Identify which cell holds the provided text, then report its [x, y] central coordinate. 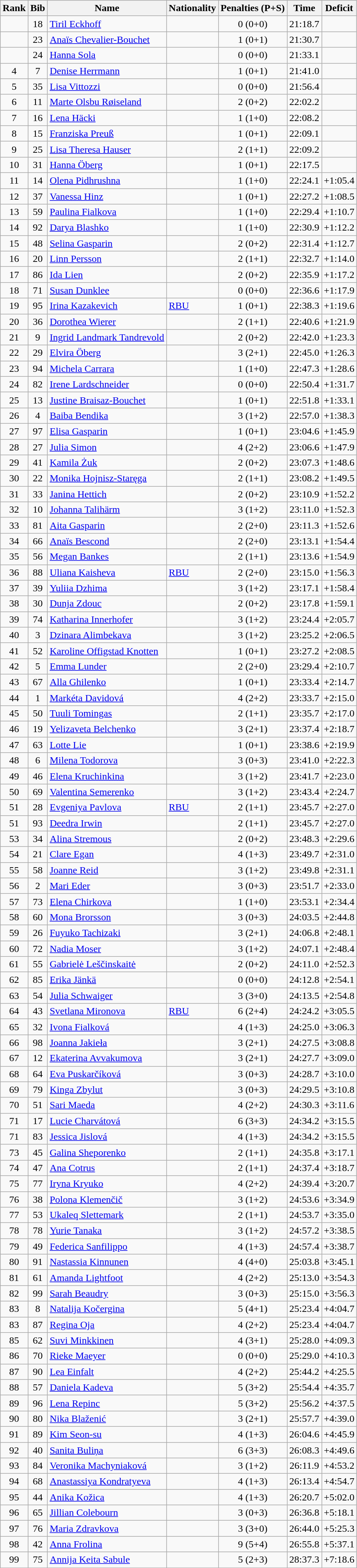
Rieke Maeyer [107, 1356]
+5:02.0 [339, 1497]
+1:28.6 [339, 369]
+1:05.4 [339, 180]
23:49.7 [304, 854]
+2:18.7 [339, 729]
+3:11.6 [339, 1105]
+2:15.0 [339, 698]
23:37.4 [304, 729]
+7:18.6 [339, 1560]
Jessica Jislová [107, 1136]
23:11.0 [304, 510]
Sarah Beaudry [107, 1293]
+3:17.1 [339, 1152]
Julia Schwaiger [107, 996]
21:56.4 [304, 86]
Baiba Bendika [107, 415]
Sanita Buliņa [107, 1450]
Annija Keita Sabule [107, 1560]
Lena Häcki [107, 118]
Hanna Sola [107, 55]
Jillian Colebourn [107, 1513]
25:03.8 [304, 1262]
+4:35.7 [339, 1387]
+3:20.7 [339, 1183]
Yurie Tanaka [107, 1231]
+2:08.5 [339, 651]
+4:45.9 [339, 1434]
23:49.8 [304, 870]
+4:54.7 [339, 1482]
+2:31.1 [339, 870]
+2:34.4 [339, 901]
+2:44.8 [339, 917]
+1:17.2 [339, 275]
22:47.3 [304, 369]
Monika Hojnisz-Staręga [107, 478]
Sari Maeda [107, 1105]
Marte Olsbu Røiseland [107, 102]
24:12.8 [304, 980]
+1:23.3 [339, 337]
22:31.4 [304, 243]
+2:14.7 [339, 682]
+1:52.2 [339, 494]
+1:21.9 [339, 322]
+1:10.7 [339, 212]
Linn Persson [107, 259]
26:04.6 [304, 1434]
+2:19.9 [339, 745]
Emma Lunder [107, 666]
24:06.8 [304, 933]
25:13.0 [304, 1278]
+2:48.4 [339, 948]
+1:49.5 [339, 478]
22:51.8 [304, 400]
Polona Klemenčič [107, 1199]
Kamila Żuk [107, 463]
22:42.0 [304, 337]
+1:54.4 [339, 541]
+4:25.5 [339, 1372]
+2:52.3 [339, 964]
+4:37.5 [339, 1403]
Vanessa Hinz [107, 196]
Lisa Vittozzi [107, 86]
1 [38, 698]
+1:58.4 [339, 588]
Valentina Semerenko [107, 792]
+1:52.6 [339, 525]
+1:47.9 [339, 447]
24:03.5 [304, 917]
26:44.0 [304, 1528]
26:08.3 [304, 1450]
22:30.9 [304, 228]
24:35.8 [304, 1152]
Deficit [339, 8]
+2:24.7 [339, 792]
+2:23.0 [339, 776]
+3:09.0 [339, 1058]
+5:37.1 [339, 1544]
25:57.7 [304, 1419]
+5:25.3 [339, 1528]
21:33.1 [304, 55]
Justine Braisaz-Bouchet [107, 400]
22:27.2 [304, 196]
23:10.9 [304, 494]
Hanna Öberg [107, 165]
25:44.2 [304, 1372]
Elvira Öberg [107, 353]
84 [38, 1466]
Alla Ghilenko [107, 682]
Katharina Innerhofer [107, 619]
25:56.2 [304, 1403]
25:29.0 [304, 1356]
Yelizaveta Belchenko [107, 729]
23:27.2 [304, 651]
25:28.0 [304, 1340]
Kinga Zbylut [107, 1090]
Svetlana Mironova [107, 1011]
Alina Stremous [107, 839]
52 [38, 651]
Irina Kazakevich [107, 306]
4 (3+1) [253, 1340]
Olena Pidhrushna [107, 180]
+1:52.3 [339, 510]
Paulina Fialkova [107, 212]
Penalties (P+S) [253, 8]
Johanna Talihärm [107, 510]
24:28.7 [304, 1074]
+3:38.5 [339, 1231]
+3:38.7 [339, 1246]
+3:45.1 [339, 1262]
Uliana Kaisheva [107, 572]
Clare Egan [107, 854]
22:38.3 [304, 306]
Rank [14, 8]
26:11.9 [304, 1466]
Erika Jänkä [107, 980]
Nastassia Kinnunen [107, 1262]
23:41.7 [304, 776]
23:48.3 [304, 839]
+2:05.7 [339, 619]
Galina Sheporenko [107, 1152]
26:55.8 [304, 1544]
+3:05.5 [339, 1011]
+1:45.9 [339, 431]
Tuuli Tomingas [107, 714]
Selina Gasparin [107, 243]
+1:56.3 [339, 572]
+2:31.0 [339, 854]
Anika Kožica [107, 1497]
23:07.3 [304, 463]
Deedra Irwin [107, 823]
24:30.3 [304, 1105]
Ekaterina Avvakumova [107, 1058]
+2:48.1 [339, 933]
21:30.7 [304, 40]
Megan Bankes [107, 557]
Iryna Kryuko [107, 1183]
+1:12.2 [339, 228]
5 (4+1) [253, 1309]
+1:48.6 [339, 463]
Lena Repinc [107, 1403]
Ukaleq Slettemark [107, 1215]
9 (5+4) [253, 1544]
24:11.0 [304, 964]
22:57.0 [304, 415]
Anastassiya Kondratyeva [107, 1482]
24:53.7 [304, 1215]
23:35.7 [304, 714]
Ana Cotrus [107, 1168]
2 [38, 886]
Anaïs Bescond [107, 541]
+1:33.1 [339, 400]
23:24.4 [304, 619]
Natalija Kočergina [107, 1309]
Markéta Davidová [107, 698]
+1:31.7 [339, 384]
23:06.6 [304, 447]
72 [38, 948]
24:25.0 [304, 1027]
21:18.7 [304, 24]
22:32.7 [304, 259]
22:02.2 [304, 102]
+2:06.5 [339, 635]
+1:17.9 [339, 290]
Lea Einfalt [107, 1372]
Nationality [193, 8]
+2:33.0 [339, 886]
Michela Carrara [107, 369]
5 (2+3) [253, 1560]
Denise Herrmann [107, 71]
Janina Hettich [107, 494]
26:13.4 [304, 1482]
+3:56.3 [339, 1293]
+1:54.9 [339, 557]
22:35.9 [304, 275]
Eva Puskarčíková [107, 1074]
+3:06.3 [339, 1027]
+1:14.0 [339, 259]
23:17.1 [304, 588]
Elena Chirkova [107, 901]
24:29.5 [304, 1090]
Yuliia Dzhima [107, 588]
22:09.2 [304, 149]
24:27.7 [304, 1058]
Lotte Lie [107, 745]
Dunja Zdouc [107, 604]
Federica Sanfilippo [107, 1246]
23:17.8 [304, 604]
23:33.4 [304, 682]
+4:09.3 [339, 1340]
+2:29.6 [339, 839]
Elena Kruchinkina [107, 776]
+2:54.8 [339, 996]
Suvi Minkkinen [107, 1340]
6 (2+4) [253, 1011]
23:04.6 [304, 431]
Nadia Moser [107, 948]
+2:10.7 [339, 666]
+4:39.0 [339, 1419]
26:20.7 [304, 1497]
Mona Brorsson [107, 917]
24:57.4 [304, 1246]
Dzinara Alimbekava [107, 635]
25:15.0 [304, 1293]
25:54.4 [304, 1387]
26:36.8 [304, 1513]
24:53.6 [304, 1199]
22:09.1 [304, 133]
+3:10.8 [339, 1090]
+1:12.7 [339, 243]
Bib [38, 8]
+3:54.3 [339, 1278]
Julia Simon [107, 447]
Darya Blashko [107, 228]
+3:18.7 [339, 1168]
Ida Lien [107, 275]
+4:53.2 [339, 1466]
23:13.6 [304, 557]
+3:10.0 [339, 1074]
24:24.2 [304, 1011]
+3:08.8 [339, 1043]
Fuyuko Tachizaki [107, 933]
23:38.6 [304, 745]
Time [304, 8]
22:50.4 [304, 384]
24:27.5 [304, 1043]
Susan Dunklee [107, 290]
22:08.2 [304, 118]
Joanne Reid [107, 870]
Mari Eder [107, 886]
Lisa Theresa Hauser [107, 149]
23:41.0 [304, 761]
+1:08.5 [339, 196]
23:29.4 [304, 666]
+3:35.0 [339, 1215]
23:08.2 [304, 478]
Tiril Eckhoff [107, 24]
Evgeniya Pavlova [107, 807]
+1:59.1 [339, 604]
Daniela Kadeva [107, 1387]
4 (4+0) [253, 1262]
+2:22.3 [339, 761]
Maria Zdravkova [107, 1528]
+3:34.9 [339, 1199]
Franziska Preuß [107, 133]
Nika Blaženić [107, 1419]
22:36.6 [304, 290]
22:40.6 [304, 322]
Joanna Jakieła [107, 1043]
+4:49.6 [339, 1450]
22:29.4 [304, 212]
3 [38, 635]
Aita Gasparin [107, 525]
21:41.0 [304, 71]
22:17.5 [304, 165]
23:11.3 [304, 525]
Kim Seon-su [107, 1434]
28:37.3 [304, 1560]
+1:38.3 [339, 415]
Irene Lardschneider [107, 384]
22:45.0 [304, 353]
24:39.4 [304, 1183]
23:15.0 [304, 572]
Ivona Fialková [107, 1027]
Dorothea Wierer [107, 322]
Milena Todorova [107, 761]
24:07.1 [304, 948]
23:53.1 [304, 901]
+2:17.0 [339, 714]
+2:54.1 [339, 980]
Veronika Machyniaková [107, 1466]
Lucie Charvátová [107, 1121]
Anaïs Chevalier-Bouchet [107, 40]
23:43.4 [304, 792]
Amanda Lightfoot [107, 1278]
24:57.2 [304, 1231]
Name [107, 8]
23:51.7 [304, 886]
Ingrid Landmark Tandrevold [107, 337]
23:25.2 [304, 635]
+5:18.1 [339, 1513]
Karoline Offigstad Knotten [107, 651]
Elisa Gasparin [107, 431]
Anna Frolina [107, 1544]
+1:19.6 [339, 306]
Regina Oja [107, 1325]
22:24.1 [304, 180]
24:37.4 [304, 1168]
24:13.5 [304, 996]
+1:26.3 [339, 353]
23:33.7 [304, 698]
Gabrielė Leščinskaitė [107, 964]
23:13.1 [304, 541]
+4:10.3 [339, 1356]
